Return the (X, Y) coordinate for the center point of the cell that contains the specified text.  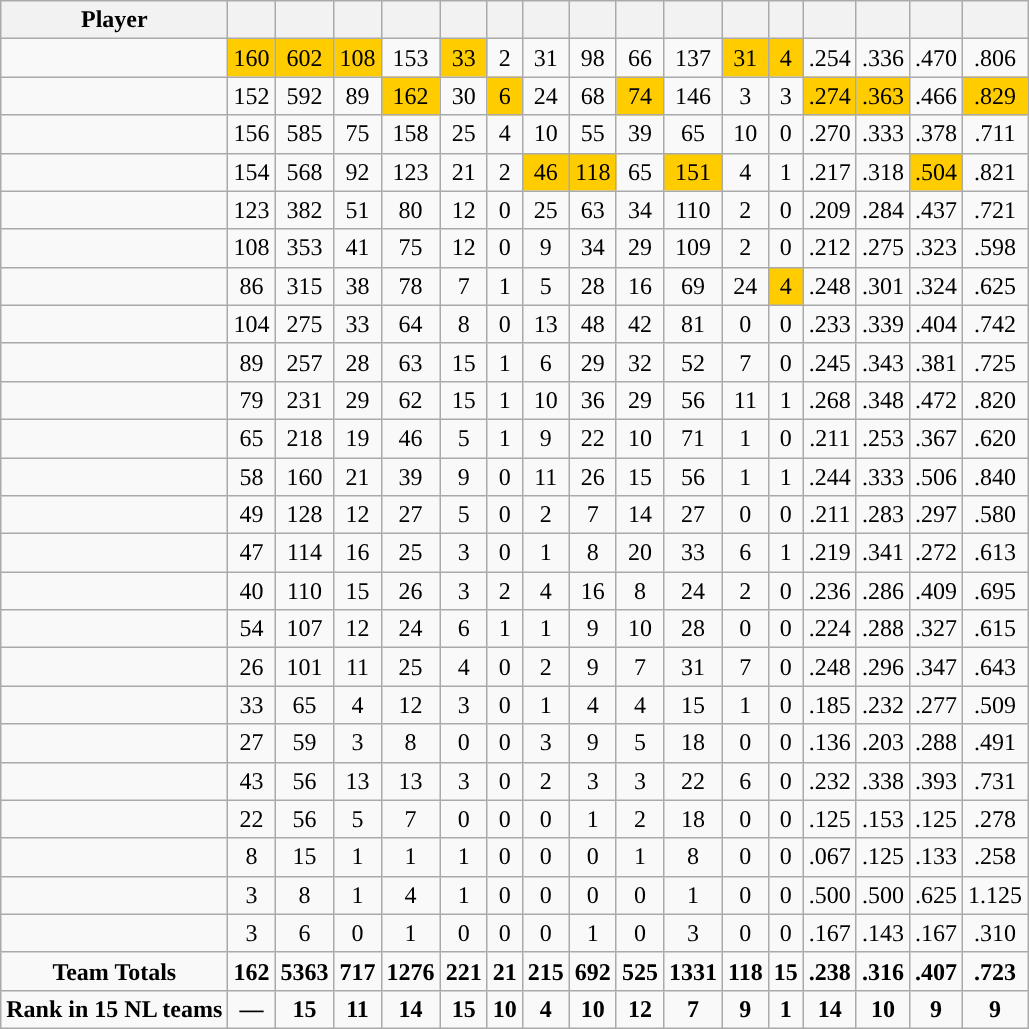
.347 (936, 667)
.343 (882, 362)
68 (592, 96)
5363 (304, 971)
275 (304, 324)
.067 (830, 857)
.296 (882, 667)
692 (592, 971)
128 (304, 515)
158 (410, 134)
71 (692, 438)
.283 (882, 515)
.731 (994, 781)
.509 (994, 705)
Rank in 15 NL teams (114, 1009)
.806 (994, 58)
42 (640, 324)
.203 (882, 743)
41 (358, 248)
.217 (830, 172)
.286 (882, 591)
.393 (936, 781)
.233 (830, 324)
.491 (994, 743)
51 (358, 210)
32 (640, 362)
.153 (882, 819)
54 (252, 629)
104 (252, 324)
.253 (882, 438)
.620 (994, 438)
.219 (830, 553)
257 (304, 362)
64 (410, 324)
.470 (936, 58)
152 (252, 96)
59 (304, 743)
215 (546, 971)
.407 (936, 971)
315 (304, 286)
Team Totals (114, 971)
.238 (830, 971)
.268 (830, 400)
382 (304, 210)
66 (640, 58)
.341 (882, 553)
.258 (994, 857)
81 (692, 324)
.297 (936, 515)
1276 (410, 971)
353 (304, 248)
.277 (936, 705)
40 (252, 591)
.472 (936, 400)
78 (410, 286)
.721 (994, 210)
.244 (830, 477)
19 (358, 438)
.821 (994, 172)
151 (692, 172)
.437 (936, 210)
.212 (830, 248)
.580 (994, 515)
231 (304, 400)
.324 (936, 286)
.270 (830, 134)
.274 (830, 96)
86 (252, 286)
48 (592, 324)
107 (304, 629)
.323 (936, 248)
36 (592, 400)
.310 (994, 933)
Player (114, 20)
.318 (882, 172)
.339 (882, 324)
.409 (936, 591)
92 (358, 172)
.466 (936, 96)
.338 (882, 781)
.504 (936, 172)
585 (304, 134)
98 (592, 58)
30 (464, 96)
101 (304, 667)
717 (358, 971)
47 (252, 553)
.224 (830, 629)
.254 (830, 58)
80 (410, 210)
55 (592, 134)
.615 (994, 629)
.316 (882, 971)
.245 (830, 362)
.840 (994, 477)
.143 (882, 933)
.598 (994, 248)
.272 (936, 553)
.136 (830, 743)
.133 (936, 857)
.742 (994, 324)
.404 (936, 324)
218 (304, 438)
.725 (994, 362)
.327 (936, 629)
.695 (994, 591)
.820 (994, 400)
69 (692, 286)
.284 (882, 210)
146 (692, 96)
.209 (830, 210)
154 (252, 172)
.278 (994, 819)
58 (252, 477)
.185 (830, 705)
153 (410, 58)
568 (304, 172)
79 (252, 400)
.711 (994, 134)
221 (464, 971)
.348 (882, 400)
.378 (936, 134)
49 (252, 515)
52 (692, 362)
.723 (994, 971)
38 (358, 286)
.301 (882, 286)
156 (252, 134)
.643 (994, 667)
62 (410, 400)
43 (252, 781)
592 (304, 96)
525 (640, 971)
1331 (692, 971)
109 (692, 248)
.363 (882, 96)
.336 (882, 58)
.275 (882, 248)
74 (640, 96)
.381 (936, 362)
114 (304, 553)
.236 (830, 591)
137 (692, 58)
602 (304, 58)
.506 (936, 477)
.613 (994, 553)
— (252, 1009)
1.125 (994, 895)
.367 (936, 438)
20 (640, 553)
.829 (994, 96)
